Determine the [X, Y] coordinate at the center of the cell enclosing the given text.  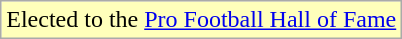
Elected to the Pro Football Hall of Fame [202, 20]
